Capture the cell that displays the provided text and extract its [X, Y] central coordinate. 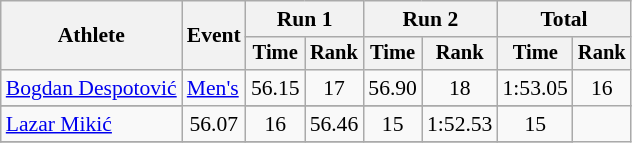
1:52.53 [460, 124]
1:53.05 [534, 88]
56.15 [276, 88]
Run 1 [304, 19]
18 [460, 88]
Men's [214, 88]
Event [214, 36]
56.07 [214, 124]
17 [334, 88]
56.90 [392, 88]
Total [564, 19]
Run 2 [430, 19]
Lazar Mikić [92, 124]
56.46 [334, 124]
Athlete [92, 36]
Bogdan Despotović [92, 88]
